Determine the (x, y) coordinate at the center of the cell enclosing the given text.  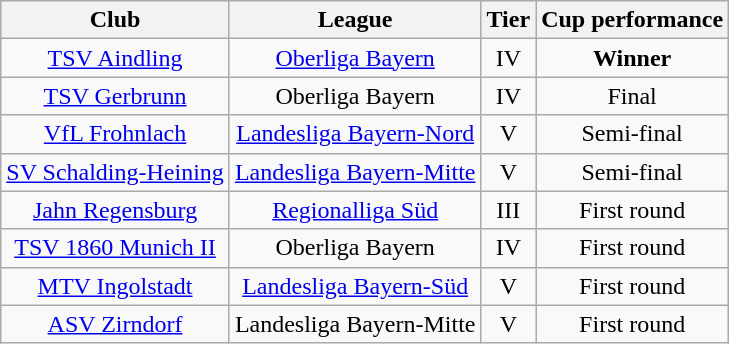
Tier (508, 20)
Cup performance (632, 20)
III (508, 210)
Landesliga Bayern-Nord (355, 134)
Jahn Regensburg (116, 210)
TSV Aindling (116, 58)
TSV 1860 Munich II (116, 248)
SV Schalding-Heining (116, 172)
MTV Ingolstadt (116, 286)
Winner (632, 58)
Final (632, 96)
Landesliga Bayern-Süd (355, 286)
Regionalliga Süd (355, 210)
VfL Frohnlach (116, 134)
TSV Gerbrunn (116, 96)
ASV Zirndorf (116, 324)
League (355, 20)
Club (116, 20)
